Provide the [x, y] coordinate of the cell's center where the given text is located.  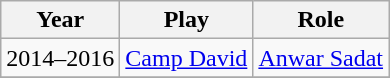
Year [60, 20]
2014–2016 [60, 58]
Role [321, 20]
Camp David [186, 58]
Anwar Sadat [321, 58]
Play [186, 20]
